Scan for the cell matching the given text and deliver its [X, Y] coordinate at center. 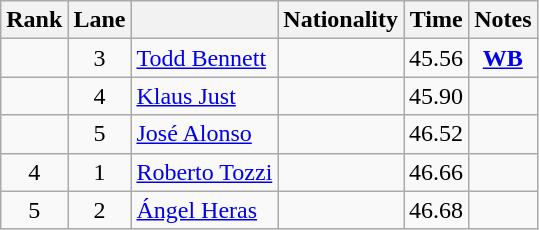
José Alonso [204, 134]
2 [100, 210]
WB [503, 58]
Time [436, 20]
Klaus Just [204, 96]
Rank [34, 20]
Roberto Tozzi [204, 172]
46.68 [436, 210]
45.90 [436, 96]
46.66 [436, 172]
Todd Bennett [204, 58]
1 [100, 172]
3 [100, 58]
Ángel Heras [204, 210]
46.52 [436, 134]
Notes [503, 20]
45.56 [436, 58]
Lane [100, 20]
Nationality [341, 20]
